Return [x, y] of the center of cell containing provided text 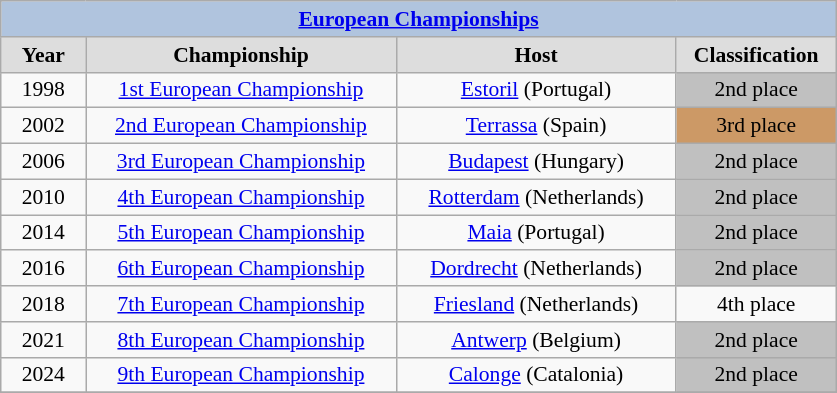
Estoril (Portugal) [536, 90]
2006 [44, 162]
2024 [44, 375]
4th European Championship [241, 197]
1st European Championship [241, 90]
Budapest (Hungary) [536, 162]
Rotterdam (Netherlands) [536, 197]
1998 [44, 90]
Friesland (Netherlands) [536, 304]
8th European Championship [241, 340]
5th European Championship [241, 233]
2010 [44, 197]
4th place [756, 304]
2018 [44, 304]
2016 [44, 269]
2014 [44, 233]
Championship [241, 55]
Calonge (Catalonia) [536, 375]
2021 [44, 340]
Year [44, 55]
7th European Championship [241, 304]
2nd European Championship [241, 126]
Classification [756, 55]
6th European Championship [241, 269]
Antwerp (Belgium) [536, 340]
Host [536, 55]
3rd place [756, 126]
Dordrecht (Netherlands) [536, 269]
Maia (Portugal) [536, 233]
9th European Championship [241, 375]
European Championships [419, 19]
2002 [44, 126]
Terrassa (Spain) [536, 126]
3rd European Championship [241, 162]
